Scan for the cell matching the given text and deliver its [X, Y] coordinate at center. 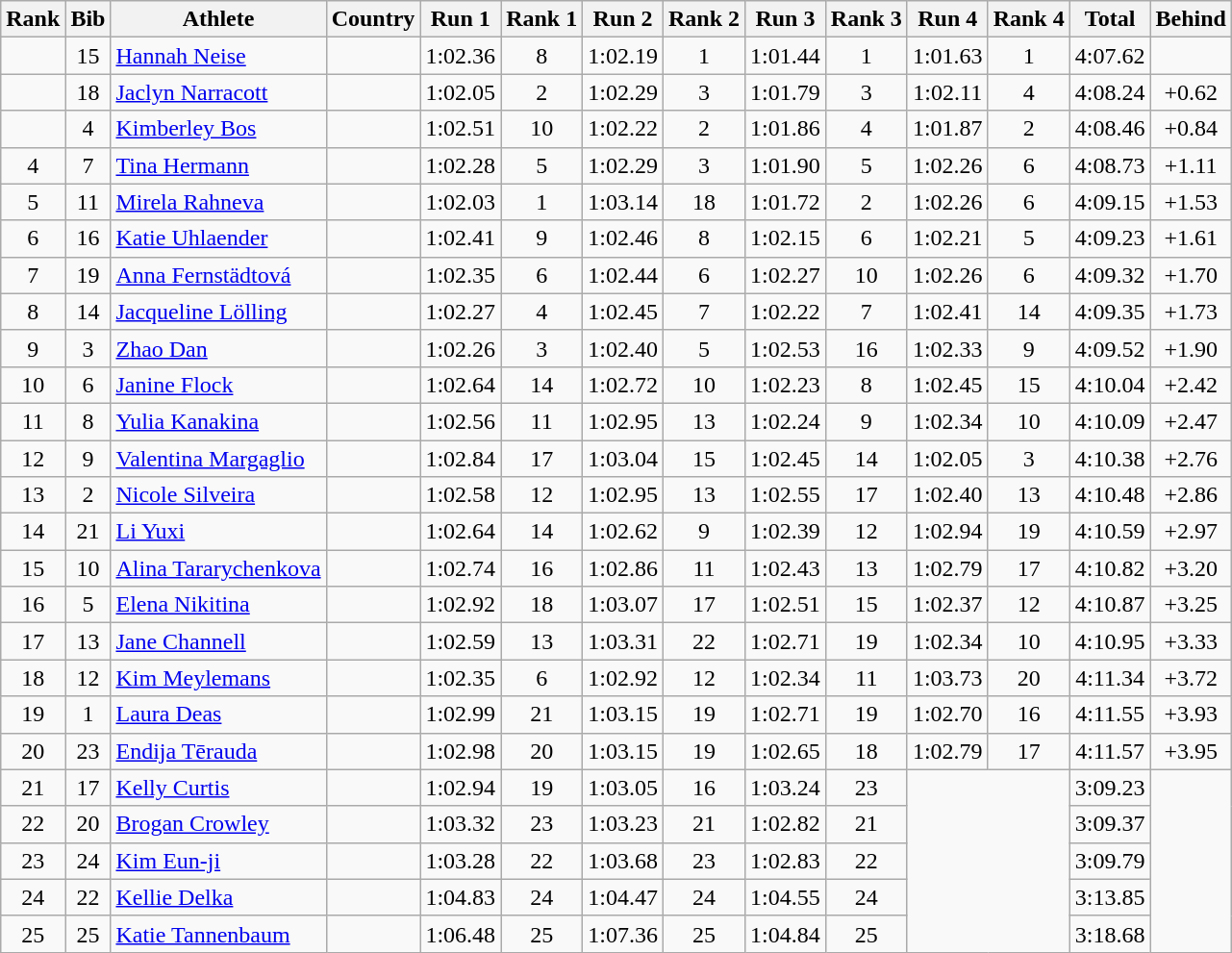
1:06.48 [461, 934]
Mirela Rahneva [218, 202]
1:04.47 [623, 897]
Athlete [218, 19]
4:10.09 [1110, 421]
Endija Tērauda [218, 751]
3:09.23 [1110, 788]
1:02.11 [947, 92]
1:03.32 [461, 824]
Hannah Neise [218, 56]
1:01.72 [786, 202]
1:02.86 [623, 568]
4:09.23 [1110, 238]
3:09.79 [1110, 861]
4:11.57 [1110, 751]
4:10.48 [1110, 495]
4:09.35 [1110, 312]
Kimberley Bos [218, 129]
4:10.82 [1110, 568]
1:02.39 [786, 532]
Laura Deas [218, 715]
1:02.72 [623, 385]
1:02.03 [461, 202]
+2.86 [1191, 495]
1:03.05 [623, 788]
Tina Hermann [218, 165]
1:02.28 [461, 165]
Bib [88, 19]
1:02.59 [461, 641]
1:03.31 [623, 641]
Brogan Crowley [218, 824]
Rank [33, 19]
1:03.14 [623, 202]
Rank 2 [704, 19]
1:02.62 [623, 532]
1:02.37 [947, 605]
+1.90 [1191, 348]
1:01.63 [947, 56]
Run 1 [461, 19]
Rank 4 [1029, 19]
Total [1110, 19]
3:09.37 [1110, 824]
1:07.36 [623, 934]
4:08.24 [1110, 92]
1:02.21 [947, 238]
Kellie Delka [218, 897]
1:02.36 [461, 56]
+3.20 [1191, 568]
Katie Tannenbaum [218, 934]
Zhao Dan [218, 348]
4:09.15 [1110, 202]
1:02.23 [786, 385]
+2.97 [1191, 532]
4:08.46 [1110, 129]
+3.72 [1191, 678]
3:13.85 [1110, 897]
1:01.86 [786, 129]
1:02.19 [623, 56]
+2.42 [1191, 385]
1:02.70 [947, 715]
1:03.28 [461, 861]
Kim Meylemans [218, 678]
1:02.44 [623, 275]
1:02.15 [786, 238]
+1.61 [1191, 238]
+1.73 [1191, 312]
1:03.73 [947, 678]
1:02.58 [461, 495]
Anna Fernstädtová [218, 275]
3:18.68 [1110, 934]
Janine Flock [218, 385]
1:03.68 [623, 861]
4:11.55 [1110, 715]
+0.62 [1191, 92]
1:02.84 [461, 459]
4:10.04 [1110, 385]
+2.47 [1191, 421]
4:10.38 [1110, 459]
Nicole Silveira [218, 495]
Jacqueline Lölling [218, 312]
1:02.53 [786, 348]
+3.25 [1191, 605]
1:02.33 [947, 348]
Kelly Curtis [218, 788]
1:02.55 [786, 495]
1:01.90 [786, 165]
+2.76 [1191, 459]
Katie Uhlaender [218, 238]
Elena Nikitina [218, 605]
Behind [1191, 19]
1:04.84 [786, 934]
4:09.52 [1110, 348]
1:02.46 [623, 238]
Alina Tararychenkova [218, 568]
1:02.98 [461, 751]
4:10.95 [1110, 641]
1:03.07 [623, 605]
+3.95 [1191, 751]
+1.70 [1191, 275]
1:02.83 [786, 861]
1:01.87 [947, 129]
Run 2 [623, 19]
Rank 1 [542, 19]
4:07.62 [1110, 56]
+3.33 [1191, 641]
4:10.87 [1110, 605]
Li Yuxi [218, 532]
+1.53 [1191, 202]
Country [373, 19]
1:01.79 [786, 92]
Yulia Kanakina [218, 421]
+0.84 [1191, 129]
1:02.82 [786, 824]
4:08.73 [1110, 165]
1:03.04 [623, 459]
+3.93 [1191, 715]
1:04.83 [461, 897]
1:03.23 [623, 824]
1:02.24 [786, 421]
1:02.99 [461, 715]
Jaclyn Narracott [218, 92]
4:11.34 [1110, 678]
4:09.32 [1110, 275]
1:02.74 [461, 568]
1:02.56 [461, 421]
1:01.44 [786, 56]
1:02.65 [786, 751]
1:02.43 [786, 568]
1:03.24 [786, 788]
Run 3 [786, 19]
Jane Channell [218, 641]
4:10.59 [1110, 532]
Kim Eun-ji [218, 861]
1:04.55 [786, 897]
Valentina Margaglio [218, 459]
Rank 3 [866, 19]
Run 4 [947, 19]
+1.11 [1191, 165]
